Find where the given text appears and provide that cell's center as [x, y] coordinate. 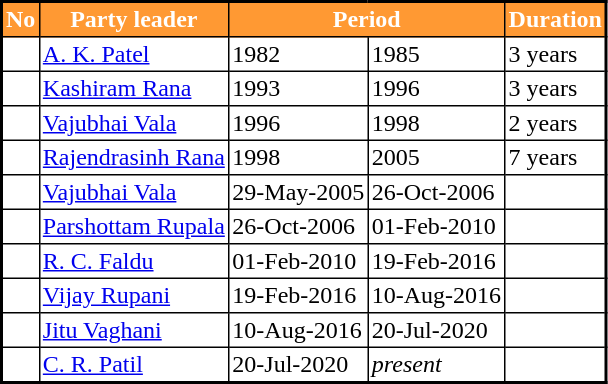
Vijay Rupani [134, 295]
A. K. Patel [134, 54]
7 years [556, 157]
Jitu Vaghani [134, 330]
1982 [298, 54]
R. C. Faldu [134, 261]
1985 [436, 54]
No [21, 20]
Period [367, 20]
1993 [298, 88]
C. R. Patil [134, 364]
Rajendrasinh Rana [134, 157]
2005 [436, 157]
29-May-2005 [298, 192]
Party leader [134, 20]
Kashiram Rana [134, 88]
2 years [556, 123]
present [436, 364]
Duration [556, 20]
Parshottam Rupala [134, 226]
